Identify which cell holds the provided text, then report its [X, Y] central coordinate. 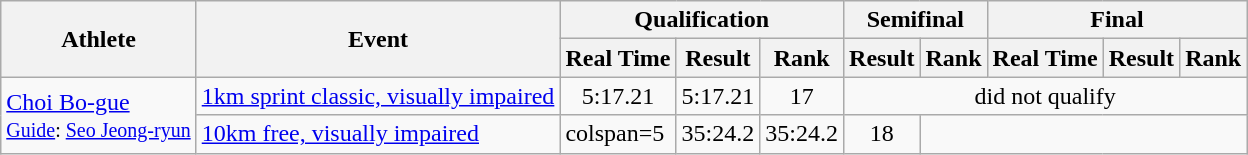
17 [802, 96]
Event [378, 39]
colspan=5 [618, 134]
Qualification [702, 20]
Semifinal [916, 20]
1km sprint classic, visually impaired [378, 96]
18 [882, 134]
10km free, visually impaired [378, 134]
Choi Bo-gueGuide: Seo Jeong-ryun [98, 115]
Athlete [98, 39]
did not qualify [1046, 96]
Final [1117, 20]
